Output the [X, Y] coordinate of the center of the cell containing the given text.  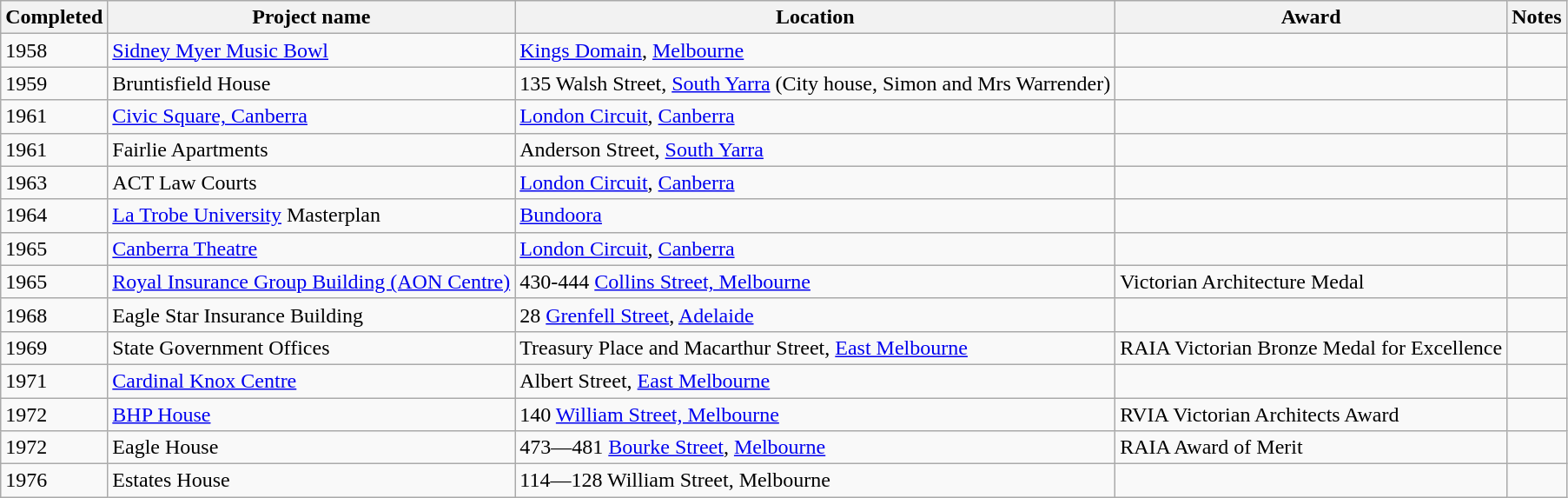
Completed [54, 17]
Project name [311, 17]
Anderson Street, South Yarra [815, 149]
Bundoora [815, 216]
473—481 Bourke Street, Melbourne [815, 448]
Eagle Star Insurance Building [311, 315]
1959 [54, 83]
Cardinal Knox Centre [311, 381]
140 William Street, Melbourne [815, 415]
Civic Square, Canberra [311, 116]
Victorian Architecture Medal [1312, 282]
Fairlie Apartments [311, 149]
1976 [54, 481]
135 Walsh Street, South Yarra (City house, Simon and Mrs Warrender) [815, 83]
RAIA Victorian Bronze Medal for Excellence [1312, 348]
1969 [54, 348]
1963 [54, 183]
State Government Offices [311, 348]
La Trobe University Masterplan [311, 216]
Albert Street, East Melbourne [815, 381]
RVIA Victorian Architects Award [1312, 415]
1968 [54, 315]
1971 [54, 381]
1964 [54, 216]
430-444 Collins Street, Melbourne [815, 282]
1958 [54, 50]
Location [815, 17]
Canberra Theatre [311, 249]
ACT Law Courts [311, 183]
BHP House [311, 415]
Estates House [311, 481]
Royal Insurance Group Building (AON Centre) [311, 282]
28 Grenfell Street, Adelaide [815, 315]
Sidney Myer Music Bowl [311, 50]
Eagle House [311, 448]
Kings Domain, Melbourne [815, 50]
Bruntisfield House [311, 83]
RAIA Award of Merit [1312, 448]
Notes [1537, 17]
Treasury Place and Macarthur Street, East Melbourne [815, 348]
114—128 William Street, Melbourne [815, 481]
Award [1312, 17]
